Locate the cell with the specified text and output its [x, y] center coordinate. 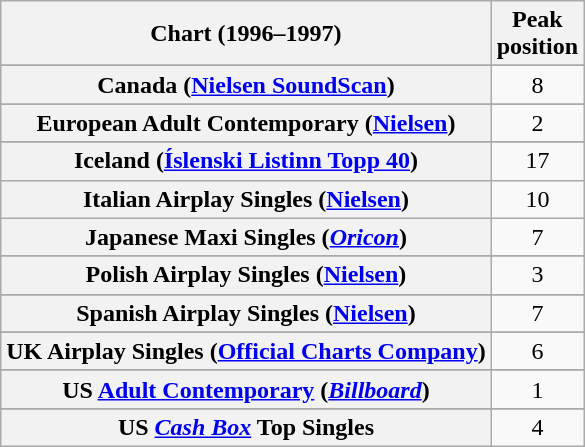
Italian Airplay Singles (Nielsen) [246, 199]
17 [537, 161]
US Adult Contemporary (Billboard) [246, 389]
Canada (Nielsen SoundScan) [246, 85]
US Cash Box Top Singles [246, 427]
1 [537, 389]
2 [537, 123]
Spanish Airplay Singles (Nielsen) [246, 313]
UK Airplay Singles (Official Charts Company) [246, 351]
8 [537, 85]
4 [537, 427]
Peakposition [537, 34]
Chart (1996–1997) [246, 34]
6 [537, 351]
Iceland (Íslenski Listinn Topp 40) [246, 161]
European Adult Contemporary (Nielsen) [246, 123]
Polish Airplay Singles (Nielsen) [246, 275]
10 [537, 199]
3 [537, 275]
Japanese Maxi Singles (Oricon) [246, 237]
